Locate the cell with the specified text and output its (X, Y) center coordinate. 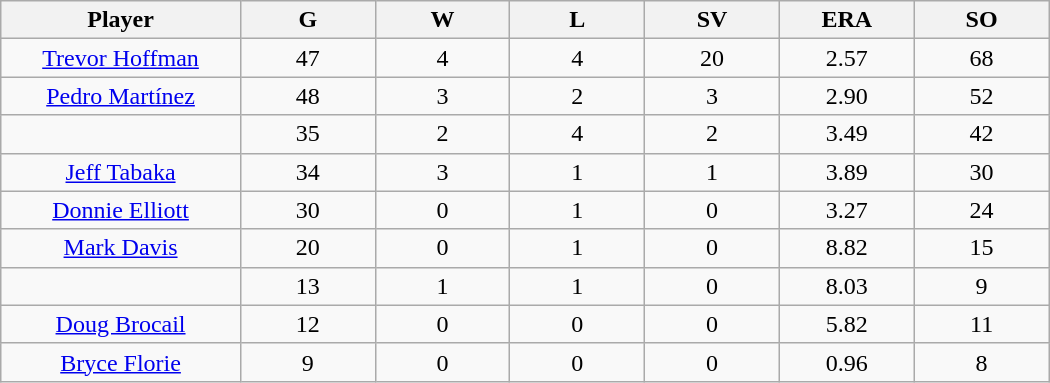
Trevor Hoffman (121, 58)
Player (121, 20)
12 (308, 324)
W (442, 20)
52 (982, 96)
Donnie Elliott (121, 210)
8.82 (846, 248)
24 (982, 210)
Jeff Tabaka (121, 172)
0.96 (846, 362)
2.90 (846, 96)
35 (308, 134)
5.82 (846, 324)
3.27 (846, 210)
34 (308, 172)
3.89 (846, 172)
Mark Davis (121, 248)
42 (982, 134)
11 (982, 324)
Pedro Martínez (121, 96)
47 (308, 58)
Doug Brocail (121, 324)
G (308, 20)
15 (982, 248)
8 (982, 362)
L (578, 20)
3.49 (846, 134)
48 (308, 96)
SV (712, 20)
SO (982, 20)
68 (982, 58)
13 (308, 286)
Bryce Florie (121, 362)
ERA (846, 20)
8.03 (846, 286)
2.57 (846, 58)
